Return the (x, y) coordinate for the center point of the cell that contains the specified text.  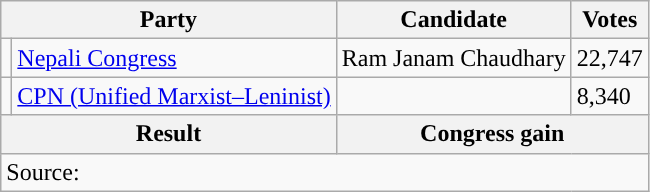
22,747 (610, 58)
CPN (Unified Marxist–Leninist) (174, 96)
Source: (325, 172)
Ram Janam Chaudhary (454, 58)
Party (168, 20)
Result (168, 134)
8,340 (610, 96)
Congress gain (492, 134)
Candidate (454, 20)
Nepali Congress (174, 58)
Votes (610, 20)
